From the cell containing the given text, extract its center point as [x, y] coordinate. 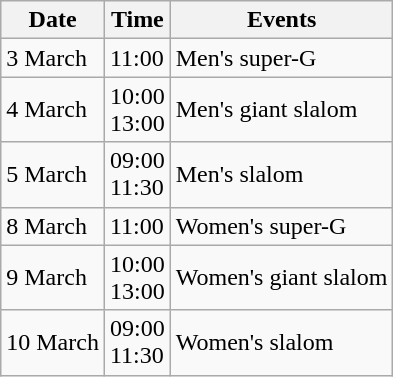
10 March [53, 342]
Men's giant slalom [282, 110]
8 March [53, 226]
Women's giant slalom [282, 278]
3 March [53, 58]
Men's slalom [282, 174]
Women's super-G [282, 226]
9 March [53, 278]
Events [282, 20]
Women's slalom [282, 342]
5 March [53, 174]
Men's super-G [282, 58]
Time [137, 20]
4 March [53, 110]
Date [53, 20]
